Return [X, Y] of the center of cell containing provided text 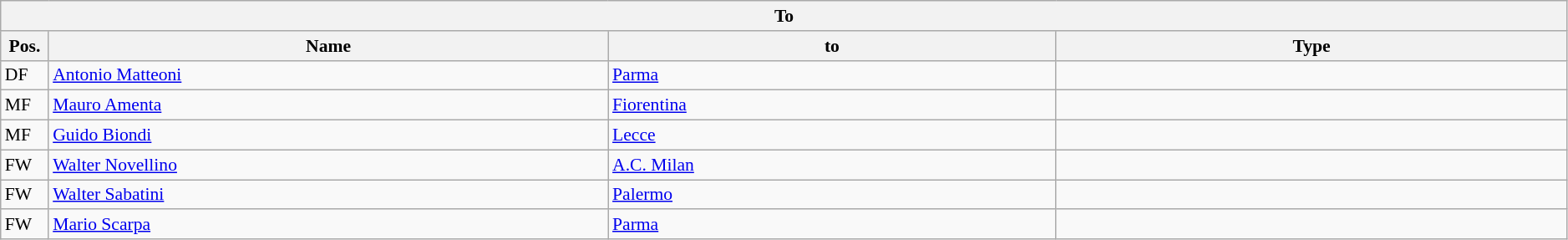
To [784, 16]
Mauro Amenta [328, 105]
Type [1312, 46]
A.C. Milan [832, 165]
Mario Scarpa [328, 225]
Palermo [832, 195]
Name [328, 46]
to [832, 46]
DF [25, 75]
Fiorentina [832, 105]
Walter Novellino [328, 165]
Antonio Matteoni [328, 75]
Guido Biondi [328, 135]
Pos. [25, 46]
Walter Sabatini [328, 195]
Lecce [832, 135]
